Detect which cell encompasses the target text, then output its (x, y) center coordinate. 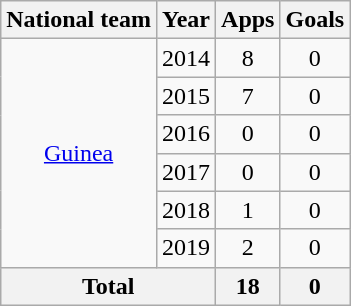
2016 (186, 134)
Goals (315, 20)
1 (248, 210)
Year (186, 20)
Total (108, 286)
National team (79, 20)
Guinea (79, 153)
2015 (186, 96)
Apps (248, 20)
8 (248, 58)
2019 (186, 248)
2018 (186, 210)
2017 (186, 172)
7 (248, 96)
2014 (186, 58)
18 (248, 286)
2 (248, 248)
